Identify which cell holds the provided text, then report its [X, Y] central coordinate. 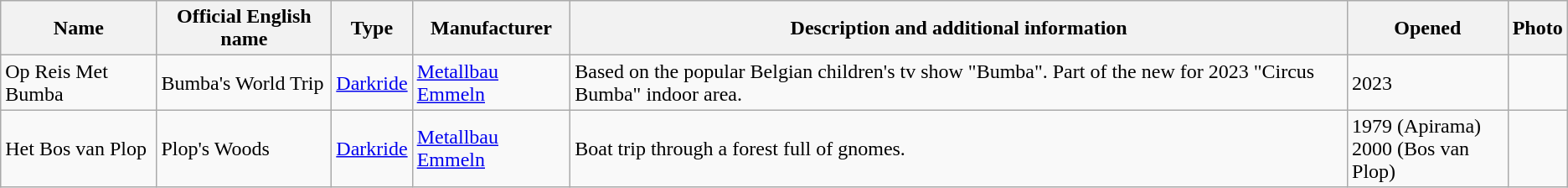
Official English name [245, 29]
Manufacturer [491, 29]
2023 [1428, 82]
Opened [1428, 29]
Name [79, 29]
Description and additional information [959, 29]
Op Reis Met Bumba [79, 82]
Het Bos van Plop [79, 149]
Photo [1538, 29]
Bumba's World Trip [245, 82]
Plop's Woods [245, 149]
Type [372, 29]
Based on the popular Belgian children's tv show "Bumba". Part of the new for 2023 "Circus Bumba" indoor area. [959, 82]
1979 (Apirama)2000 (Bos van Plop) [1428, 149]
Boat trip through a forest full of gnomes. [959, 149]
